Scan for the cell matching the given text and deliver its (X, Y) coordinate at center. 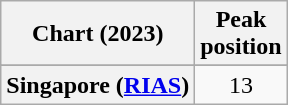
Chart (2023) (98, 34)
Singapore (RIAS) (98, 85)
Peakposition (241, 34)
13 (241, 85)
